Pinpoint the cell where the given text exists, returning its (X, Y) midpoint coordinate. 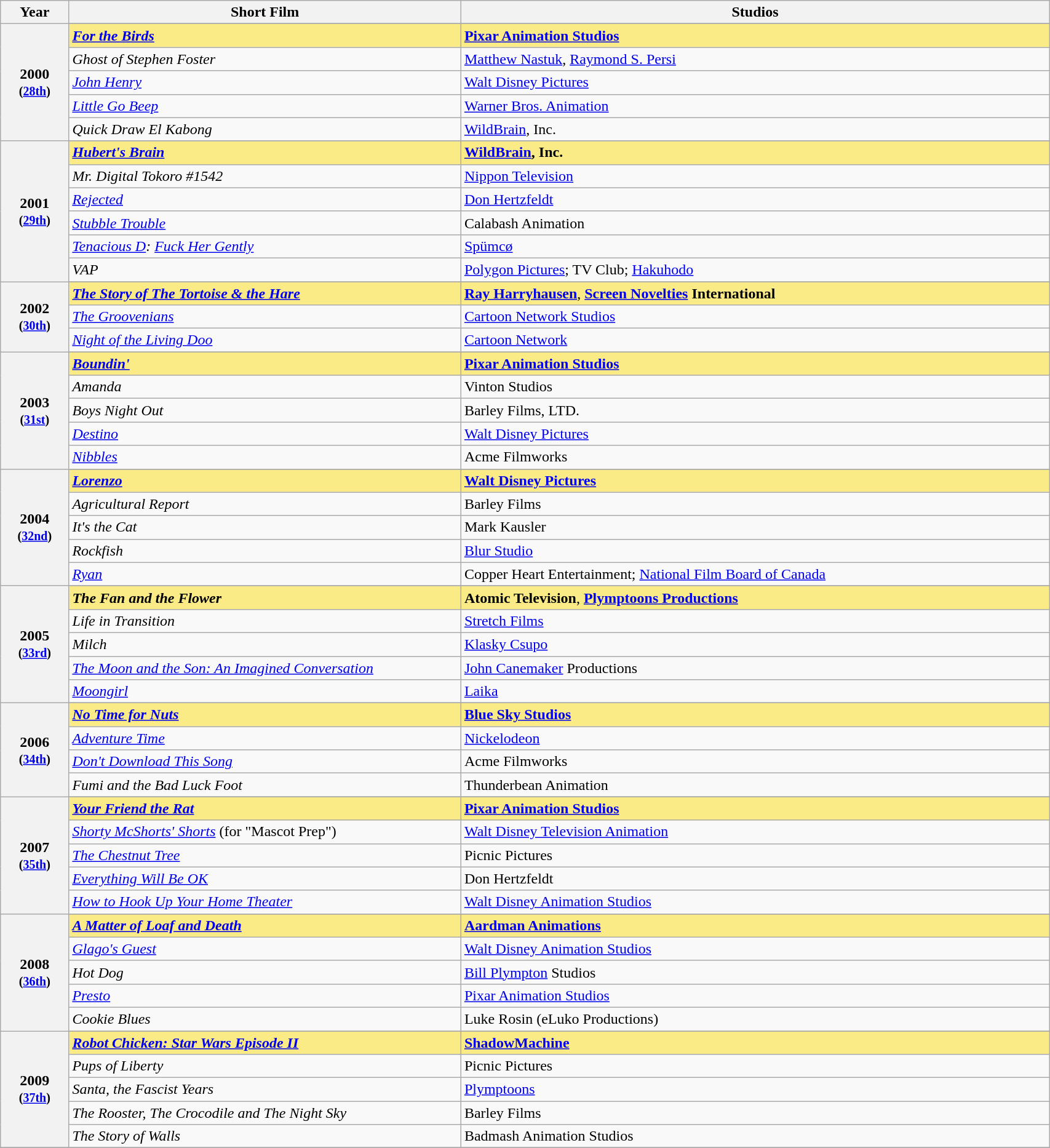
Amanda (265, 387)
Fumi and the Bad Luck Foot (265, 785)
Moongirl (265, 692)
ShadowMachine (755, 1043)
Blur Studio (755, 551)
For the Birds (265, 36)
Polygon Pictures; TV Club; Hakuhodo (755, 269)
Santa, the Fascist Years (265, 1090)
Plymptoons (755, 1090)
Luke Rosin (eLuko Productions) (755, 1019)
Stretch Films (755, 621)
Don't Download This Song (265, 762)
2004 (32nd) (34, 527)
Life in Transition (265, 621)
2009 (37th) (34, 1090)
Ryan (265, 574)
Thunderbean Animation (755, 785)
Aardman Animations (755, 925)
Adventure Time (265, 738)
Shorty McShorts' Shorts (for "Mascot Prep") (265, 832)
Nickelodeon (755, 738)
Badmash Animation Studios (755, 1136)
Year (34, 12)
2006 (34th) (34, 750)
Quick Draw El Kabong (265, 129)
Copper Heart Entertainment; National Film Board of Canada (755, 574)
Lorenzo (265, 480)
Your Friend the Rat (265, 808)
Robot Chicken: Star Wars Episode II (265, 1043)
Glago's Guest (265, 949)
Presto (265, 995)
Laika (755, 692)
2008 (36th) (34, 972)
Vinton Studios (755, 387)
Rejected (265, 199)
Tenacious D: Fuck Her Gently (265, 246)
It's the Cat (265, 527)
Matthew Nastuk, Raymond S. Persi (755, 59)
The Rooster, The Crocodile and The Night Sky (265, 1113)
2000 (28th) (34, 82)
The Fan and the Flower (265, 597)
Hot Dog (265, 972)
The Story of The Tortoise & the Hare (265, 293)
Milch (265, 644)
The Story of Walls (265, 1136)
Warner Bros. Animation (755, 106)
Atomic Television, Plymptoons Productions (755, 597)
VAP (265, 269)
Stubble Trouble (265, 223)
Everything Will Be OK (265, 879)
John Henry (265, 82)
2005 (33rd) (34, 644)
Agricultural Report (265, 504)
Walt Disney Television Animation (755, 832)
The Chestnut Tree (265, 855)
Nippon Television (755, 176)
Boundin' (265, 364)
2003 (31st) (34, 410)
Ray Harryhausen, Screen Novelties International (755, 293)
2001 (29th) (34, 211)
John Canemaker Productions (755, 668)
Blue Sky Studios (755, 715)
Mr. Digital Tokoro #1542 (265, 176)
Destino (265, 434)
How to Hook Up Your Home Theater (265, 902)
Klasky Csupo (755, 644)
2007 (35th) (34, 855)
Pups of Liberty (265, 1066)
The Moon and the Son: An Imagined Conversation (265, 668)
Night of the Living Doo (265, 340)
Cartoon Network (755, 340)
Boys Night Out (265, 410)
Studios (755, 12)
2002 (30th) (34, 317)
Mark Kausler (755, 527)
Spümcø (755, 246)
Calabash Animation (755, 223)
A Matter of Loaf and Death (265, 925)
Short Film (265, 12)
Bill Plympton Studios (755, 972)
Rockfish (265, 551)
Cartoon Network Studios (755, 317)
Hubert's Brain (265, 153)
No Time for Nuts (265, 715)
Ghost of Stephen Foster (265, 59)
Cookie Blues (265, 1019)
The Groovenians (265, 317)
Little Go Beep (265, 106)
Nibbles (265, 457)
Barley Films, LTD. (755, 410)
